Identify which cell holds the provided text, then report its [x, y] central coordinate. 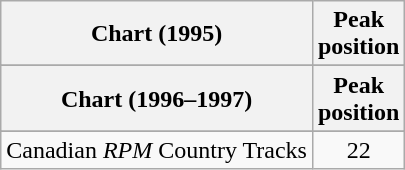
Chart (1995) [157, 34]
22 [358, 150]
Canadian RPM Country Tracks [157, 150]
Chart (1996–1997) [157, 98]
